Capture the cell that displays the provided text and extract its [x, y] central coordinate. 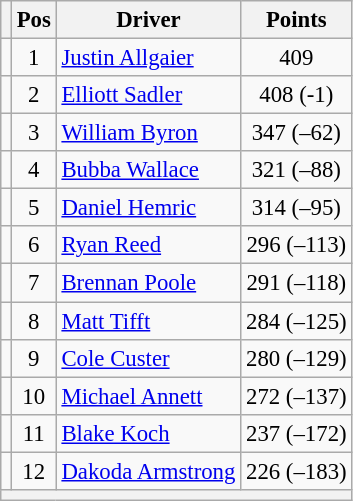
408 (-1) [296, 95]
11 [34, 433]
314 (–95) [296, 208]
Justin Allgaier [148, 58]
Dakoda Armstrong [148, 471]
226 (–183) [296, 471]
409 [296, 58]
Elliott Sadler [148, 95]
272 (–137) [296, 396]
284 (–125) [296, 321]
10 [34, 396]
Matt Tifft [148, 321]
William Byron [148, 133]
Pos [34, 20]
5 [34, 208]
Driver [148, 20]
321 (–88) [296, 170]
291 (–118) [296, 283]
7 [34, 283]
9 [34, 358]
296 (–113) [296, 245]
1 [34, 58]
Daniel Hemric [148, 208]
Cole Custer [148, 358]
Bubba Wallace [148, 170]
6 [34, 245]
Michael Annett [148, 396]
Brennan Poole [148, 283]
3 [34, 133]
347 (–62) [296, 133]
8 [34, 321]
Points [296, 20]
Blake Koch [148, 433]
12 [34, 471]
2 [34, 95]
280 (–129) [296, 358]
Ryan Reed [148, 245]
4 [34, 170]
237 (–172) [296, 433]
